Extract the [x, y] coordinate from the center of the cell holding the provided text.  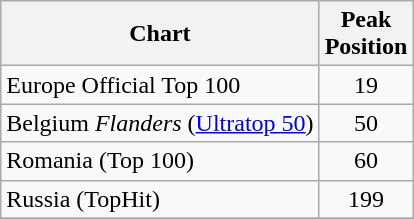
60 [366, 161]
Chart [160, 34]
19 [366, 85]
Russia (TopHit) [160, 199]
Europe Official Top 100 [160, 85]
199 [366, 199]
PeakPosition [366, 34]
Belgium Flanders (Ultratop 50) [160, 123]
Romania (Top 100) [160, 161]
50 [366, 123]
